Output the (X, Y) coordinate of the center of the cell containing the given text.  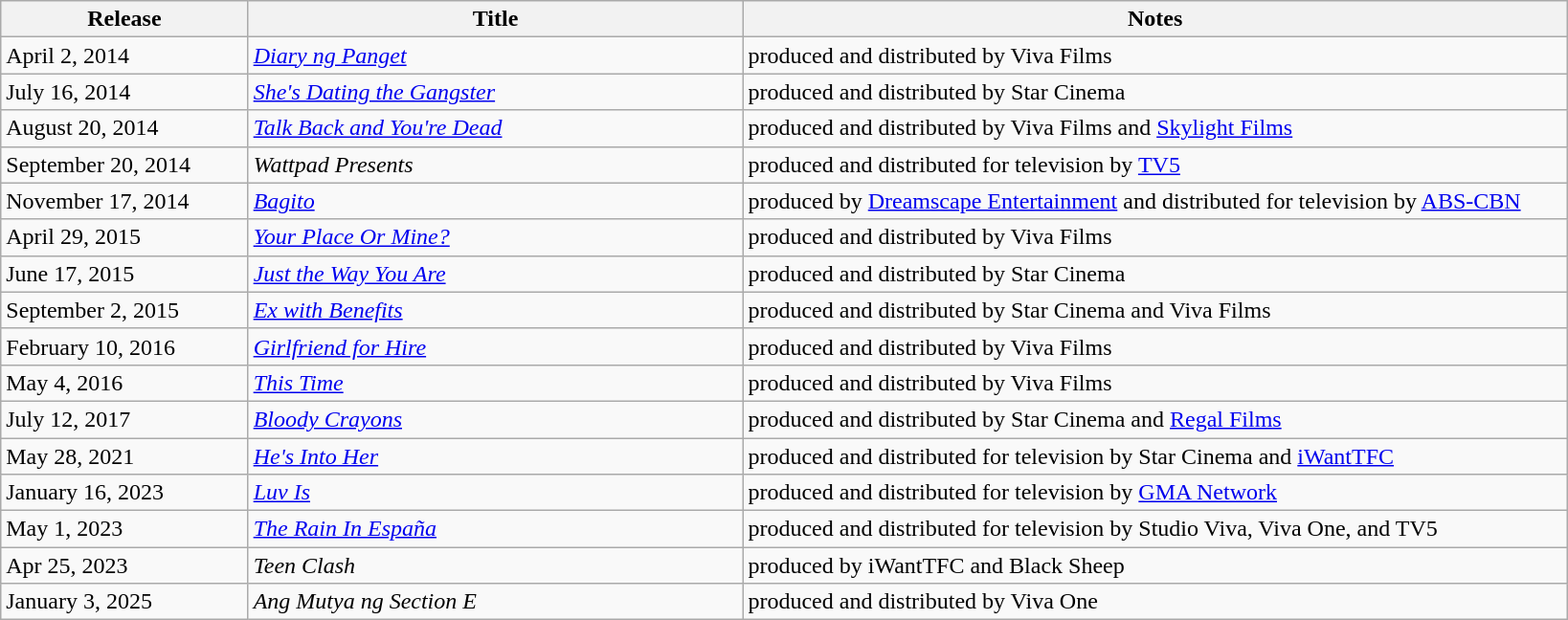
April 29, 2015 (124, 237)
produced and distributed by Viva Films and Skylight Films (1154, 128)
produced and distributed by Star Cinema and Viva Films (1154, 310)
Teen Clash (496, 565)
Title (496, 19)
produced and distributed by Star Cinema and Regal Films (1154, 419)
July 12, 2017 (124, 419)
September 20, 2014 (124, 165)
Bagito (496, 201)
Bloody Crayons (496, 419)
April 2, 2014 (124, 55)
May 4, 2016 (124, 383)
She's Dating the Gangster (496, 92)
Talk Back and You're Dead (496, 128)
Ex with Benefits (496, 310)
produced and distributed for television by Studio Viva, Viva One, and TV5 (1154, 529)
February 10, 2016 (124, 346)
May 1, 2023 (124, 529)
produced and distributed for television by TV5 (1154, 165)
Luv Is (496, 493)
September 2, 2015 (124, 310)
Ang Mutya ng Section E (496, 602)
January 16, 2023 (124, 493)
He's Into Her (496, 456)
August 20, 2014 (124, 128)
January 3, 2025 (124, 602)
November 17, 2014 (124, 201)
May 28, 2021 (124, 456)
produced and distributed by Viva One (1154, 602)
July 16, 2014 (124, 92)
Apr 25, 2023 (124, 565)
The Rain In España (496, 529)
produced and distributed for television by GMA Network (1154, 493)
produced by Dreamscape Entertainment and distributed for television by ABS-CBN (1154, 201)
Your Place Or Mine? (496, 237)
Release (124, 19)
produced and distributed for television by Star Cinema and iWantTFC (1154, 456)
Girlfriend for Hire (496, 346)
produced by iWantTFC and Black Sheep (1154, 565)
June 17, 2015 (124, 274)
Diary ng Panget (496, 55)
Wattpad Presents (496, 165)
Just the Way You Are (496, 274)
Notes (1154, 19)
This Time (496, 383)
